Determine the [X, Y] coordinate at the center of the cell enclosing the given text.  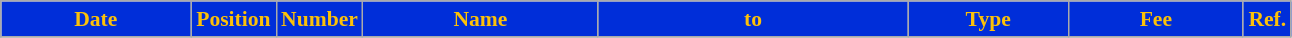
Date [96, 19]
Type [988, 19]
Number [320, 19]
Ref. [1267, 19]
Fee [1156, 19]
Name [480, 19]
Position [234, 19]
to [753, 19]
